Search for the cell housing the specified text and yield its (x, y) center coordinate. 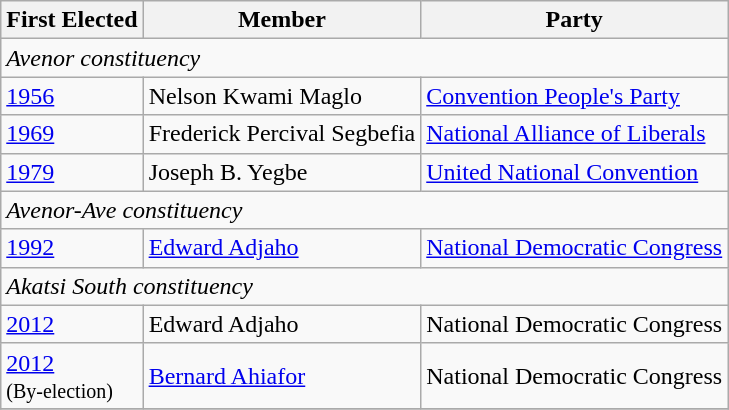
2012(By-election) (72, 376)
Akatsi South constituency (364, 286)
Party (574, 20)
1969 (72, 134)
Convention People's Party (574, 96)
Nelson Kwami Maglo (282, 96)
Avenor constituency (364, 58)
Bernard Ahiafor (282, 376)
First Elected (72, 20)
Member (282, 20)
1956 (72, 96)
Avenor-Ave constituency (364, 210)
United National Convention (574, 172)
Frederick Percival Segbefia (282, 134)
1992 (72, 248)
National Alliance of Liberals (574, 134)
2012 (72, 324)
1979 (72, 172)
Joseph B. Yegbe (282, 172)
